Identify which cell holds the provided text, then report its [x, y] central coordinate. 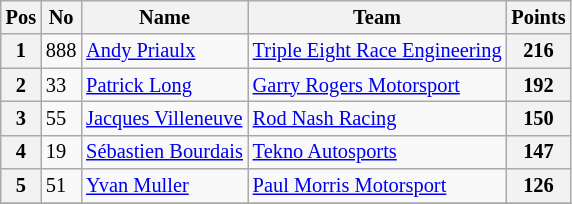
150 [538, 118]
Patrick Long [164, 85]
51 [61, 186]
Andy Priaulx [164, 51]
216 [538, 51]
Sébastien Bourdais [164, 152]
Rod Nash Racing [378, 118]
2 [21, 85]
55 [61, 118]
Garry Rogers Motorsport [378, 85]
No [61, 17]
Jacques Villeneuve [164, 118]
147 [538, 152]
192 [538, 85]
5 [21, 186]
4 [21, 152]
Name [164, 17]
33 [61, 85]
Points [538, 17]
Yvan Muller [164, 186]
Paul Morris Motorsport [378, 186]
19 [61, 152]
Tekno Autosports [378, 152]
Triple Eight Race Engineering [378, 51]
1 [21, 51]
888 [61, 51]
Team [378, 17]
Pos [21, 17]
3 [21, 118]
126 [538, 186]
